Return (x, y) of the center of cell containing provided text 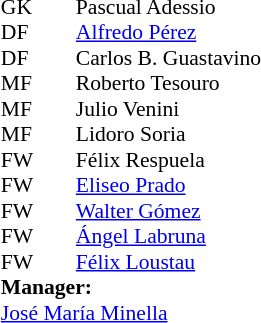
Ángel Labruna (168, 237)
Roberto Tesouro (168, 83)
Julio Venini (168, 109)
Alfredo Pérez (168, 33)
Manager: (131, 287)
Félix Loustau (168, 262)
Félix Respuela (168, 160)
Lidoro Soria (168, 135)
Walter Gómez (168, 211)
Carlos B. Guastavino (168, 58)
Eliseo Prado (168, 185)
